For the text-containing cell, return its midpoint in [X, Y] coordinate format. 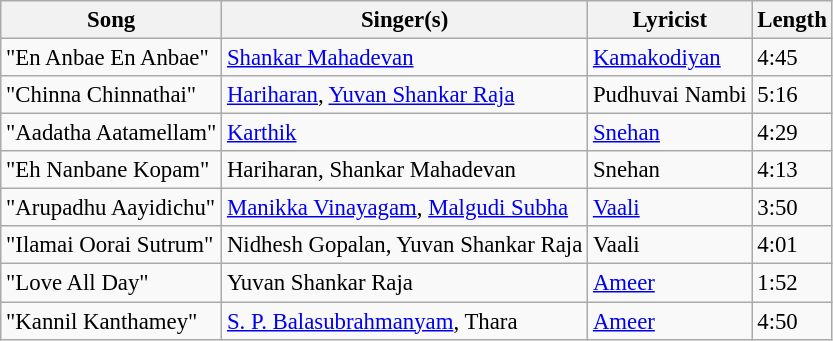
4:45 [792, 58]
4:01 [792, 245]
Singer(s) [405, 20]
"Love All Day" [112, 283]
"Kannil Kanthamey" [112, 321]
4:29 [792, 133]
"Ilamai Oorai Sutrum" [112, 245]
5:16 [792, 95]
Shankar Mahadevan [405, 58]
Nidhesh Gopalan, Yuvan Shankar Raja [405, 245]
Hariharan, Yuvan Shankar Raja [405, 95]
"En Anbae En Anbae" [112, 58]
"Eh Nanbane Kopam" [112, 170]
Manikka Vinayagam, Malgudi Subha [405, 208]
Kamakodiyan [670, 58]
Length [792, 20]
Lyricist [670, 20]
3:50 [792, 208]
Song [112, 20]
S. P. Balasubrahmanyam, Thara [405, 321]
1:52 [792, 283]
"Arupadhu Aayidichu" [112, 208]
4:50 [792, 321]
"Chinna Chinnathai" [112, 95]
4:13 [792, 170]
Hariharan, Shankar Mahadevan [405, 170]
Pudhuvai Nambi [670, 95]
Karthik [405, 133]
"Aadatha Aatamellam" [112, 133]
Yuvan Shankar Raja [405, 283]
